Scan for the cell matching the given text and deliver its (X, Y) coordinate at center. 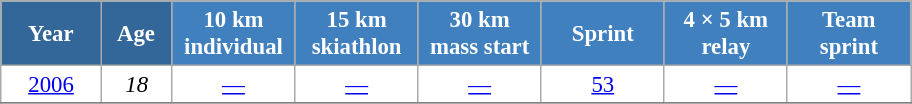
Age (136, 34)
10 km individual (234, 34)
18 (136, 85)
4 × 5 km relay (726, 34)
Year (52, 34)
Sprint (602, 34)
53 (602, 85)
Team sprint (848, 34)
2006 (52, 85)
15 km skiathlon (356, 34)
30 km mass start (480, 34)
